Provide the [X, Y] coordinate of the cell's center where the given text is located.  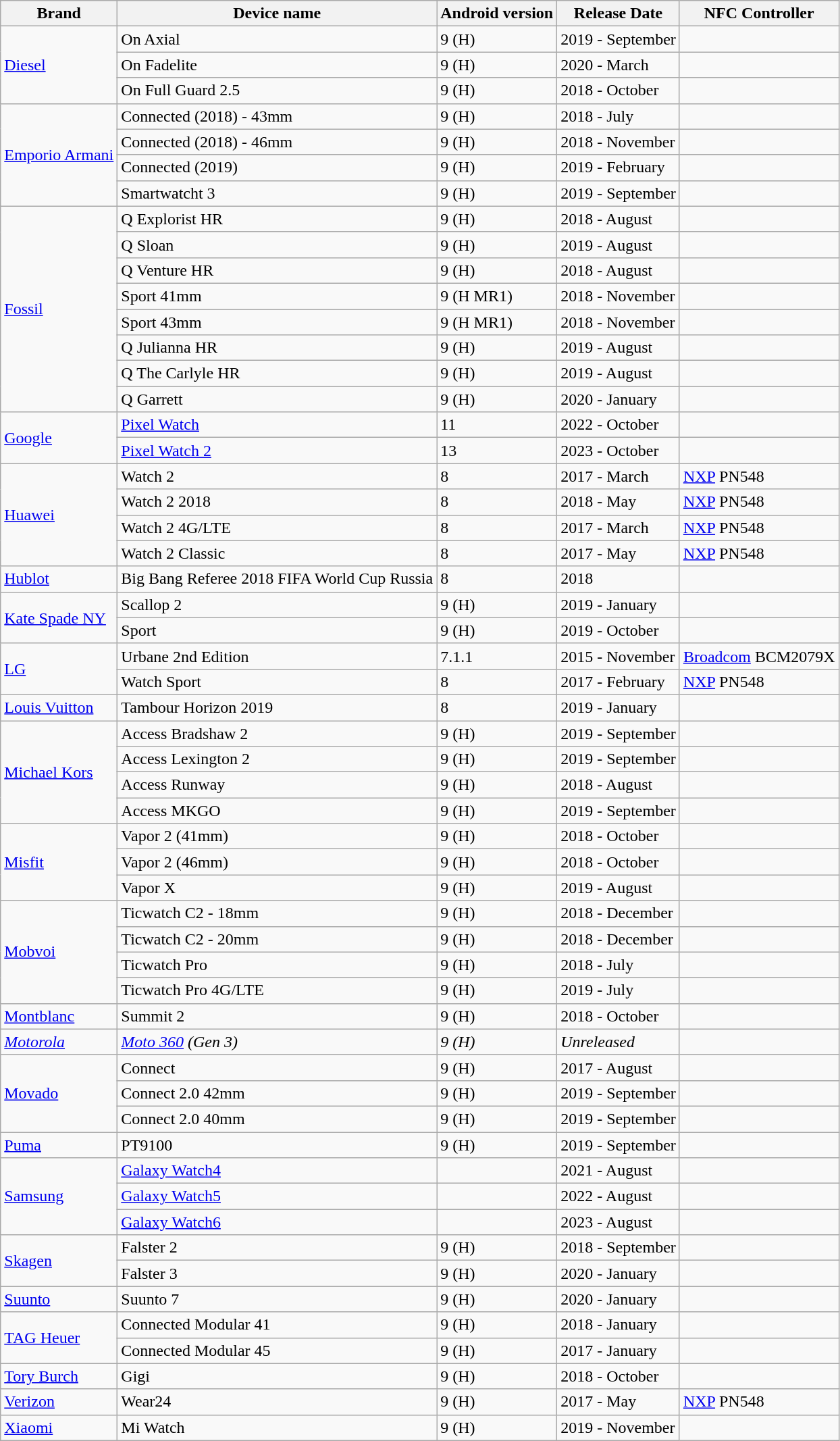
Emporio Armani [59, 155]
Connected Modular 45 [277, 1350]
Tambour Horizon 2019 [277, 707]
2020 - March [619, 65]
2018 [619, 579]
On Axial [277, 39]
Access Runway [277, 785]
Scallop 2 [277, 605]
On Full Guard 2.5 [277, 91]
Q Explorist HR [277, 219]
Kate Spade NY [59, 617]
2022 - August [619, 1196]
2018 - May [619, 502]
Q Sloan [277, 245]
LG [59, 669]
Sport [277, 630]
Q Venture HR [277, 270]
Galaxy Watch4 [277, 1171]
Mobvoi [59, 952]
2018 - January [619, 1325]
Urbane 2nd Edition [277, 656]
2018 - September [619, 1248]
7.1.1 [497, 656]
Xiaomi [59, 1427]
Falster 2 [277, 1248]
Access MKGO [277, 811]
Ticwatch C2 - 18mm [277, 913]
Suunto [59, 1299]
Skagen [59, 1261]
Google [59, 438]
2015 - November [619, 656]
2017 - January [619, 1350]
Vapor 2 (46mm) [277, 862]
Galaxy Watch6 [277, 1222]
Vapor 2 (41mm) [277, 836]
Q Julianna HR [277, 348]
Device name [277, 14]
2019 - October [619, 630]
Galaxy Watch5 [277, 1196]
Ticwatch C2 - 20mm [277, 939]
Motorola [59, 1042]
Smartwatcht 3 [277, 193]
Tory Burch [59, 1376]
2022 - October [619, 425]
Montblanc [59, 1016]
Huawei [59, 515]
Falster 3 [277, 1273]
2017 - February [619, 682]
2023 - August [619, 1222]
2017 - August [619, 1067]
Summit 2 [277, 1016]
Access Lexington 2 [277, 759]
Release Date [619, 14]
Watch 2 2018 [277, 502]
2023 - October [619, 451]
Pixel Watch 2 [277, 451]
Michael Kors [59, 772]
Sport 43mm [277, 322]
NFC Controller [759, 14]
Connected (2019) [277, 168]
Pixel Watch [277, 425]
Brand [59, 14]
Diesel [59, 65]
Suunto 7 [277, 1299]
Ticwatch Pro 4G/LTE [277, 990]
Movado [59, 1093]
11 [497, 425]
Connect 2.0 42mm [277, 1093]
On Fadelite [277, 65]
Connected (2018) - 43mm [277, 116]
Gigi [277, 1376]
Sport 41mm [277, 296]
2019 - July [619, 990]
Samsung [59, 1196]
Connect 2.0 40mm [277, 1119]
Puma [59, 1145]
Wear24 [277, 1402]
Connected (2018) - 46mm [277, 142]
TAG Heuer [59, 1338]
Watch 2 Classic [277, 553]
Android version [497, 14]
2021 - August [619, 1171]
2019 - November [619, 1427]
Fossil [59, 309]
PT9100 [277, 1145]
Vapor X [277, 888]
13 [497, 451]
Access Bradshaw 2 [277, 733]
Connect [277, 1067]
Connected Modular 41 [277, 1325]
Q Garrett [277, 399]
Moto 360 (Gen 3) [277, 1042]
2019 - February [619, 168]
Watch Sport [277, 682]
Misfit [59, 862]
Q The Carlyle HR [277, 374]
Mi Watch [277, 1427]
Watch 2 [277, 476]
Louis Vuitton [59, 707]
Big Bang Referee 2018 FIFA World Cup Russia [277, 579]
Hublot [59, 579]
Watch 2 4G/LTE [277, 528]
Verizon [59, 1402]
Broadcom BCM2079X [759, 656]
Unreleased [619, 1042]
Ticwatch Pro [277, 965]
